Identify which cell holds the provided text, then report its (x, y) central coordinate. 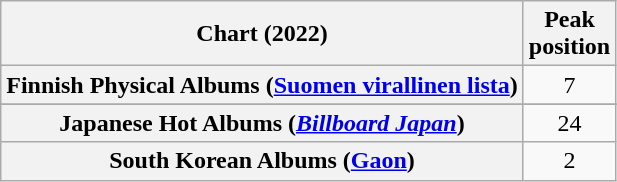
Chart (2022) (262, 34)
7 (569, 85)
Japanese Hot Albums (Billboard Japan) (262, 123)
2 (569, 161)
24 (569, 123)
South Korean Albums (Gaon) (262, 161)
Peakposition (569, 34)
Finnish Physical Albums (Suomen virallinen lista) (262, 85)
